Capture the cell that displays the provided text and extract its [x, y] central coordinate. 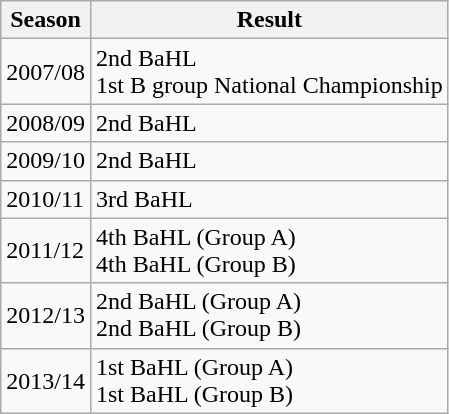
2nd BaHL1st B group National Championship [269, 72]
3rd BaHL [269, 199]
2011/12 [46, 250]
2013/14 [46, 380]
4th BaHL (Group A)4th BaHL (Group B) [269, 250]
Season [46, 20]
2012/13 [46, 316]
2010/11 [46, 199]
2007/08 [46, 72]
2nd BaHL (Group A)2nd BaHL (Group B) [269, 316]
Result [269, 20]
2008/09 [46, 123]
2009/10 [46, 161]
1st BaHL (Group A)1st BaHL (Group B) [269, 380]
